Return (x, y) of the center of cell containing provided text 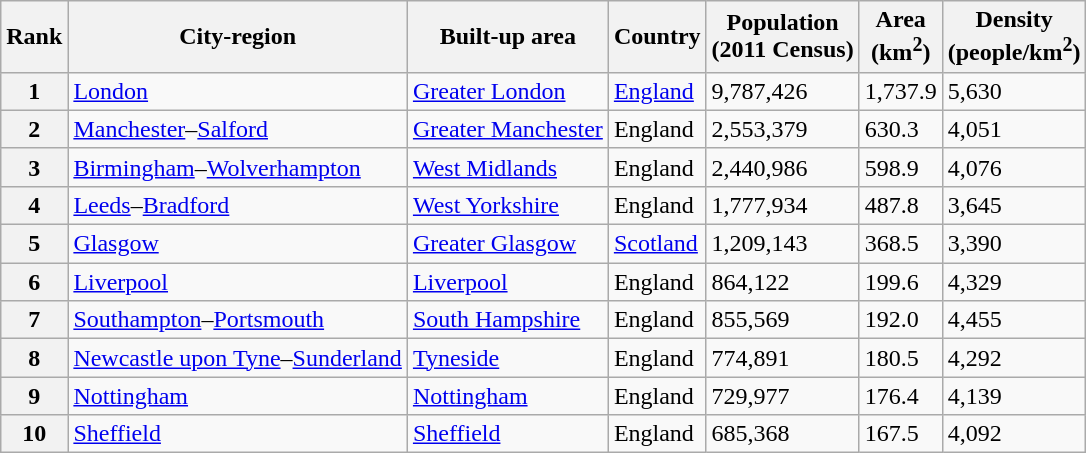
Built-up area (508, 37)
3,390 (1014, 244)
South Hampshire (508, 320)
10 (34, 434)
685,368 (782, 434)
Greater Glasgow (508, 244)
Greater London (508, 91)
855,569 (782, 320)
Southampton–Portsmouth (238, 320)
7 (34, 320)
630.3 (900, 129)
Greater Manchester (508, 129)
3 (34, 167)
1,777,934 (782, 205)
4,139 (1014, 396)
9,787,426 (782, 91)
Country (657, 37)
4 (34, 205)
598.9 (900, 167)
5,630 (1014, 91)
8 (34, 358)
6 (34, 282)
Tyneside (508, 358)
London (238, 91)
199.6 (900, 282)
3,645 (1014, 205)
5 (34, 244)
9 (34, 396)
774,891 (782, 358)
2,553,379 (782, 129)
176.4 (900, 396)
729,977 (782, 396)
2 (34, 129)
4,051 (1014, 129)
4,292 (1014, 358)
4,092 (1014, 434)
Area(km2) (900, 37)
Rank (34, 37)
West Midlands (508, 167)
4,076 (1014, 167)
1 (34, 91)
487.8 (900, 205)
1,737.9 (900, 91)
2,440,986 (782, 167)
180.5 (900, 358)
1,209,143 (782, 244)
Scotland (657, 244)
Newcastle upon Tyne–Sunderland (238, 358)
Leeds–Bradford (238, 205)
Glasgow (238, 244)
864,122 (782, 282)
4,455 (1014, 320)
Population(2011 Census) (782, 37)
City-region (238, 37)
167.5 (900, 434)
Density(people/km2) (1014, 37)
West Yorkshire (508, 205)
Manchester–Salford (238, 129)
368.5 (900, 244)
4,329 (1014, 282)
Birmingham–Wolverhampton (238, 167)
192.0 (900, 320)
